Return the [X, Y] coordinate for the center point of the cell that contains the specified text.  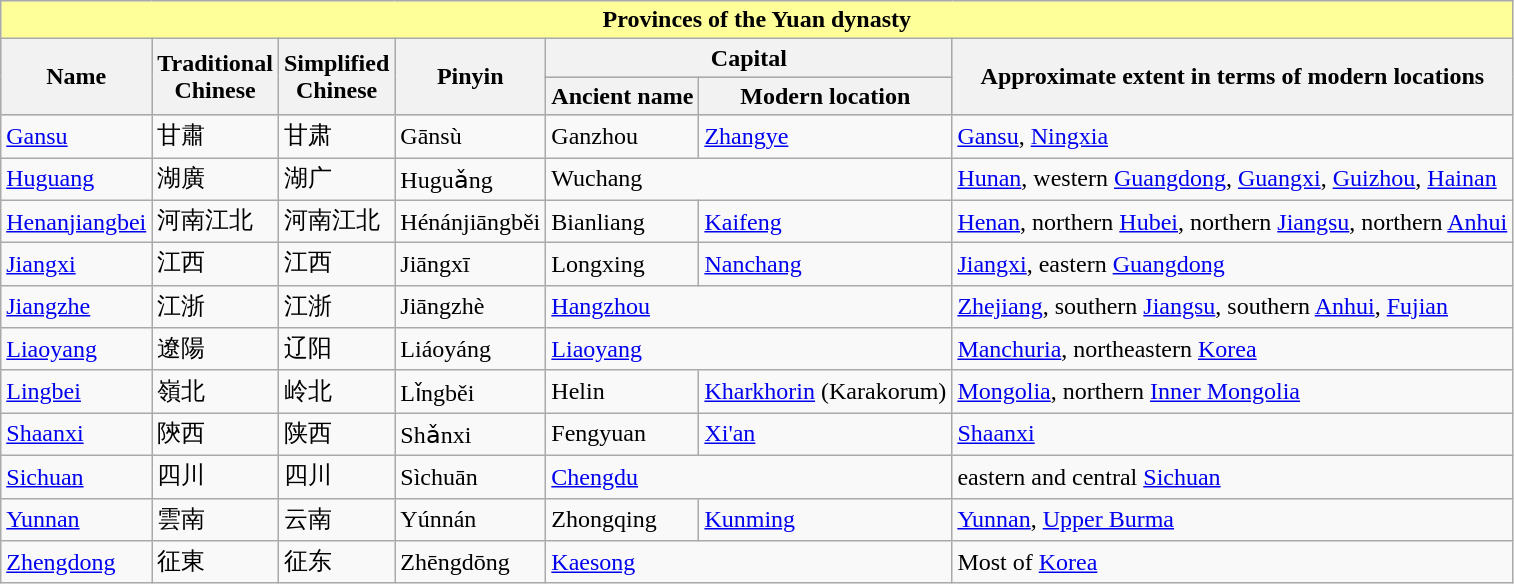
Henanjiangbei [76, 222]
Zhēngdōng [470, 562]
Gansu, Ningxia [1232, 136]
Kharkhorin (Karakorum) [826, 392]
Zhangye [826, 136]
Zhongqing [622, 520]
雲南 [216, 520]
Kunming [826, 520]
Bianliang [622, 222]
嶺北 [216, 392]
岭北 [336, 392]
Jiangxi [76, 264]
Xi'an [826, 434]
Lingbei [76, 392]
甘肃 [336, 136]
Jiangxi, eastern Guangdong [1232, 264]
Henan, northern Hubei, northern Jiangsu, northern Anhui [1232, 222]
Hangzhou [749, 306]
SimplifiedChinese [336, 77]
征東 [216, 562]
Jiāngxī [470, 264]
Sichuan [76, 476]
Jiangzhe [76, 306]
Fengyuan [622, 434]
征东 [336, 562]
Name [76, 77]
Kaifeng [826, 222]
Wuchang [749, 180]
Mongolia, northern Inner Mongolia [1232, 392]
Shǎnxi [470, 434]
云南 [336, 520]
Sìchuān [470, 476]
Huguang [76, 180]
Yunnan, Upper Burma [1232, 520]
Yúnnán [470, 520]
Lǐngběi [470, 392]
Kaesong [749, 562]
Zhejiang, southern Jiangsu, southern Anhui, Fujian [1232, 306]
甘肅 [216, 136]
Chengdu [749, 476]
TraditionalChinese [216, 77]
Approximate extent in terms of modern locations [1232, 77]
湖广 [336, 180]
Pinyin [470, 77]
eastern and central Sichuan [1232, 476]
Zhengdong [76, 562]
Liáoyáng [470, 350]
Ancient name [622, 96]
Ganzhou [622, 136]
Hunan, western Guangdong, Guangxi, Guizhou, Hainan [1232, 180]
Hénánjiāngběi [470, 222]
Gānsù [470, 136]
Manchuria, northeastern Korea [1232, 350]
湖廣 [216, 180]
陝西 [216, 434]
Provinces of the Yuan dynasty [757, 20]
陕西 [336, 434]
遼陽 [216, 350]
Yunnan [76, 520]
Modern location [826, 96]
Huguǎng [470, 180]
Most of Korea [1232, 562]
辽阳 [336, 350]
Capital [749, 58]
Nanchang [826, 264]
Longxing [622, 264]
Helin [622, 392]
Gansu [76, 136]
Jiāngzhè [470, 306]
